Provide the (X, Y) coordinate of the cell's center where the given text is located.  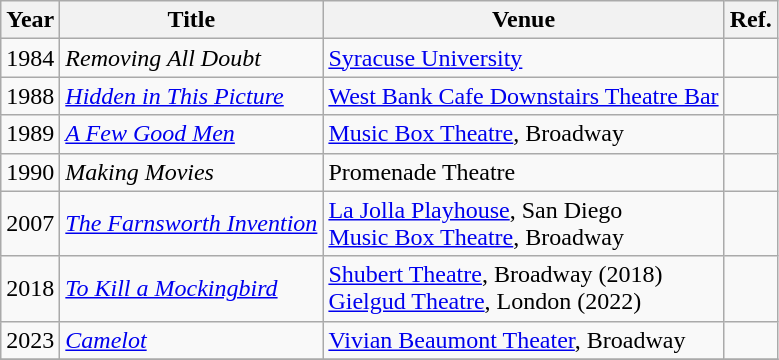
Venue (524, 20)
A Few Good Men (192, 134)
Title (192, 20)
2007 (30, 224)
West Bank Cafe Downstairs Theatre Bar (524, 96)
Hidden in This Picture (192, 96)
La Jolla Playhouse, San Diego Music Box Theatre, Broadway (524, 224)
The Farnsworth Invention (192, 224)
Vivian Beaumont Theater, Broadway (524, 340)
Removing All Doubt (192, 58)
Making Movies (192, 172)
Ref. (750, 20)
2023 (30, 340)
Camelot (192, 340)
1989 (30, 134)
1988 (30, 96)
To Kill a Mockingbird (192, 288)
1984 (30, 58)
Syracuse University (524, 58)
Year (30, 20)
Shubert Theatre, Broadway (2018) Gielgud Theatre, London (2022) (524, 288)
1990 (30, 172)
2018 (30, 288)
Promenade Theatre (524, 172)
Music Box Theatre, Broadway (524, 134)
